Extract the (x, y) coordinate from the center of the cell holding the provided text.  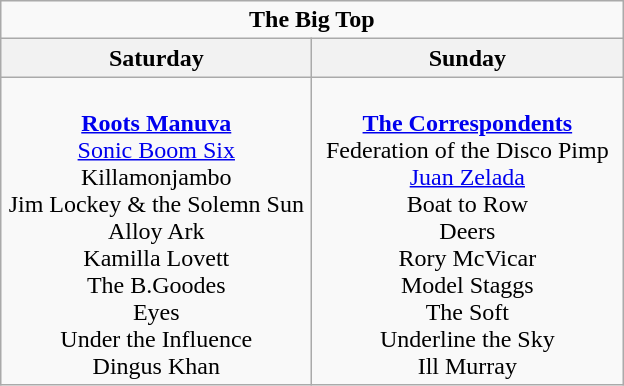
Saturday (156, 58)
Sunday (468, 58)
Roots Manuva Sonic Boom Six Killamonjambo Jim Lockey & the Solemn Sun Alloy Ark Kamilla Lovett The B.Goodes Eyes Under the Influence Dingus Khan (156, 231)
The Big Top (312, 20)
The Correspondents Federation of the Disco Pimp Juan Zelada Boat to Row Deers Rory McVicar Model Staggs The Soft Underline the Sky Ill Murray (468, 231)
